Locate the cell with the specified text and output its (x, y) center coordinate. 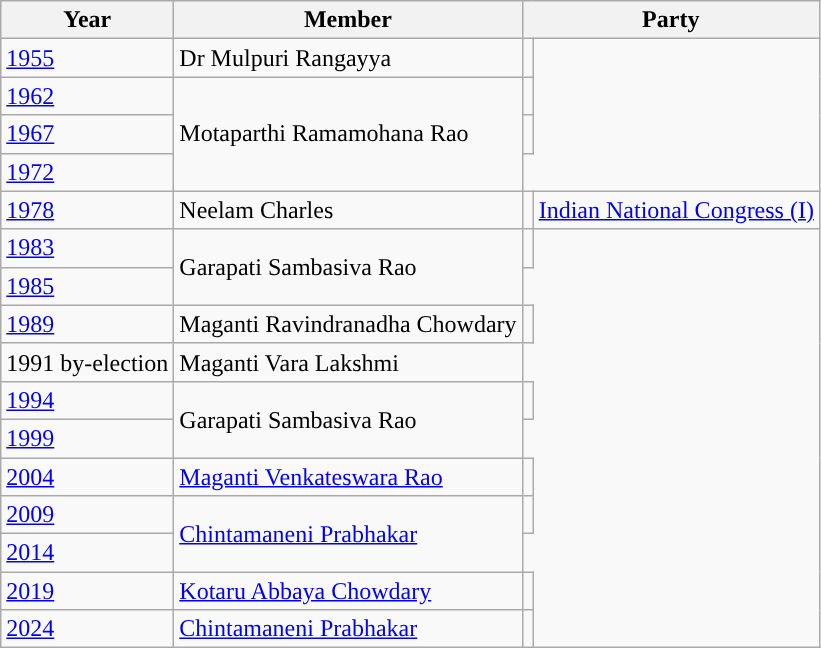
Member (348, 20)
Year (88, 20)
Neelam Charles (348, 210)
Indian National Congress (I) (676, 210)
Motaparthi Ramamohana Rao (348, 134)
2019 (88, 591)
Maganti Ravindranadha Chowdary (348, 324)
1972 (88, 172)
1994 (88, 400)
1985 (88, 286)
Maganti Venkateswara Rao (348, 477)
2024 (88, 629)
Maganti Vara Lakshmi (348, 362)
2014 (88, 553)
1967 (88, 134)
1955 (88, 58)
1978 (88, 210)
1991 by-election (88, 362)
Kotaru Abbaya Chowdary (348, 591)
1962 (88, 96)
Party (670, 20)
2009 (88, 515)
Dr Mulpuri Rangayya (348, 58)
1983 (88, 248)
2004 (88, 477)
1999 (88, 438)
1989 (88, 324)
